Determine the [X, Y] coordinate at the center of the cell enclosing the given text.  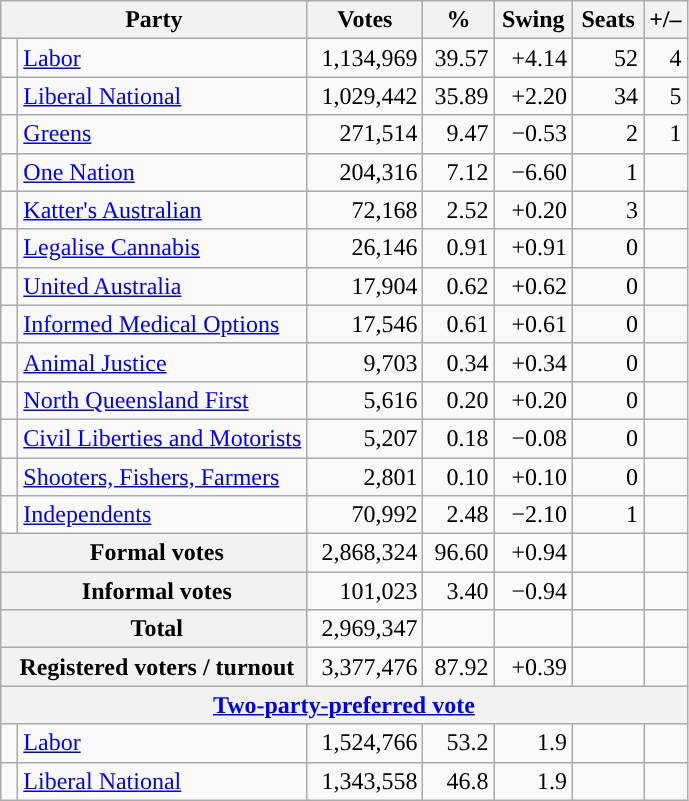
1,343,558 [365, 781]
101,023 [365, 591]
Independents [162, 515]
One Nation [162, 172]
−0.94 [534, 591]
+0.39 [534, 667]
Civil Liberties and Motorists [162, 438]
Total [154, 629]
4 [666, 58]
+/– [666, 20]
2 [608, 134]
1,134,969 [365, 58]
52 [608, 58]
Registered voters / turnout [154, 667]
+0.62 [534, 286]
9,703 [365, 362]
2.48 [458, 515]
Votes [365, 20]
17,904 [365, 286]
7.12 [458, 172]
204,316 [365, 172]
Seats [608, 20]
+0.91 [534, 248]
Swing [534, 20]
+0.61 [534, 324]
271,514 [365, 134]
United Australia [162, 286]
3 [608, 210]
% [458, 20]
87.92 [458, 667]
9.47 [458, 134]
2.52 [458, 210]
Katter's Australian [162, 210]
53.2 [458, 743]
Shooters, Fishers, Farmers [162, 477]
39.57 [458, 58]
Informed Medical Options [162, 324]
0.91 [458, 248]
26,146 [365, 248]
0.34 [458, 362]
Legalise Cannabis [162, 248]
Animal Justice [162, 362]
0.10 [458, 477]
+0.94 [534, 553]
0.20 [458, 400]
0.62 [458, 286]
−6.60 [534, 172]
5,207 [365, 438]
Informal votes [154, 591]
+0.10 [534, 477]
34 [608, 96]
0.61 [458, 324]
+2.20 [534, 96]
+4.14 [534, 58]
1,029,442 [365, 96]
35.89 [458, 96]
Party [154, 20]
3.40 [458, 591]
Formal votes [154, 553]
1,524,766 [365, 743]
Greens [162, 134]
−2.10 [534, 515]
5 [666, 96]
2,801 [365, 477]
−0.08 [534, 438]
2,868,324 [365, 553]
0.18 [458, 438]
46.8 [458, 781]
Two-party-preferred vote [344, 705]
2,969,347 [365, 629]
72,168 [365, 210]
−0.53 [534, 134]
5,616 [365, 400]
3,377,476 [365, 667]
+0.34 [534, 362]
17,546 [365, 324]
North Queensland First [162, 400]
70,992 [365, 515]
96.60 [458, 553]
